Return the [X, Y] coordinate for the center point of the cell that contains the specified text.  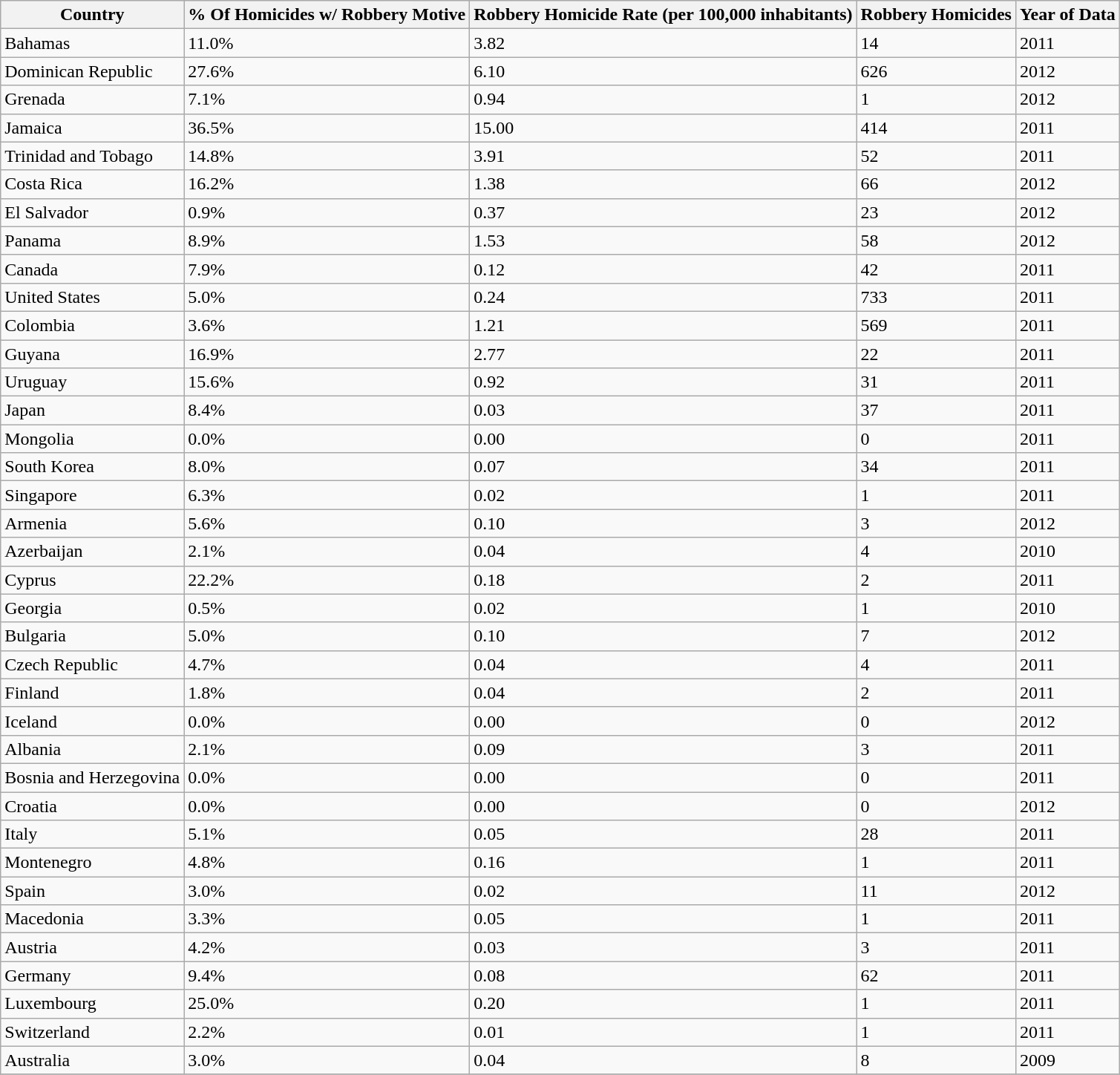
66 [936, 184]
Luxembourg [92, 1004]
Country [92, 15]
Macedonia [92, 919]
Spain [92, 891]
0.20 [664, 1004]
22.2% [327, 580]
34 [936, 467]
15.00 [664, 128]
Costa Rica [92, 184]
Mongolia [92, 439]
23 [936, 212]
4.2% [327, 947]
0.09 [664, 749]
Robbery Homicides [936, 15]
7 [936, 636]
Azerbaijan [92, 552]
42 [936, 269]
14 [936, 43]
4.8% [327, 863]
0.12 [664, 269]
5.6% [327, 523]
Japan [92, 411]
2.2% [327, 1032]
7.9% [327, 269]
11 [936, 891]
Singapore [92, 495]
Colombia [92, 325]
0.01 [664, 1032]
Czech Republic [92, 664]
Albania [92, 749]
2.77 [664, 354]
626 [936, 71]
25.0% [327, 1004]
Italy [92, 834]
Germany [92, 976]
Bulgaria [92, 636]
0.07 [664, 467]
27.6% [327, 71]
Grenada [92, 99]
31 [936, 382]
Canada [92, 269]
United States [92, 297]
14.8% [327, 156]
Panama [92, 241]
8 [936, 1060]
9.4% [327, 976]
414 [936, 128]
8.9% [327, 241]
Guyana [92, 354]
16.2% [327, 184]
62 [936, 976]
37 [936, 411]
2009 [1067, 1060]
Uruguay [92, 382]
4.7% [327, 664]
El Salvador [92, 212]
0.9% [327, 212]
3.91 [664, 156]
0.92 [664, 382]
3.82 [664, 43]
6.10 [664, 71]
Robbery Homicide Rate (per 100,000 inhabitants) [664, 15]
Iceland [92, 721]
Bosnia and Herzegovina [92, 777]
0.24 [664, 297]
Australia [92, 1060]
8.0% [327, 467]
Jamaica [92, 128]
1.8% [327, 693]
Trinidad and Tobago [92, 156]
Montenegro [92, 863]
Year of Data [1067, 15]
Austria [92, 947]
0.08 [664, 976]
1.38 [664, 184]
0.5% [327, 608]
Cyprus [92, 580]
22 [936, 354]
1.53 [664, 241]
Finland [92, 693]
0.37 [664, 212]
3.3% [327, 919]
733 [936, 297]
3.6% [327, 325]
Dominican Republic [92, 71]
11.0% [327, 43]
Croatia [92, 806]
36.5% [327, 128]
Georgia [92, 608]
58 [936, 241]
South Korea [92, 467]
16.9% [327, 354]
0.16 [664, 863]
Switzerland [92, 1032]
7.1% [327, 99]
6.3% [327, 495]
52 [936, 156]
28 [936, 834]
Armenia [92, 523]
% Of Homicides w/ Robbery Motive [327, 15]
Bahamas [92, 43]
1.21 [664, 325]
0.94 [664, 99]
569 [936, 325]
15.6% [327, 382]
5.1% [327, 834]
0.18 [664, 580]
8.4% [327, 411]
